Extract the [x, y] coordinate from the center of the cell holding the provided text.  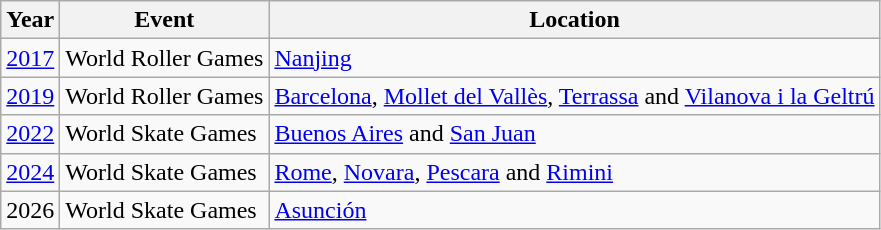
2026 [30, 210]
Year [30, 20]
Rome, Novara, Pescara and Rimini [574, 172]
Location [574, 20]
Barcelona, Mollet del Vallès, Terrassa and Vilanova i la Geltrú [574, 96]
2024 [30, 172]
2022 [30, 134]
Nanjing [574, 58]
Asunción [574, 210]
2019 [30, 96]
2017 [30, 58]
Event [164, 20]
Buenos Aires and San Juan [574, 134]
